Determine the (X, Y) coordinate at the center of the cell enclosing the given text.  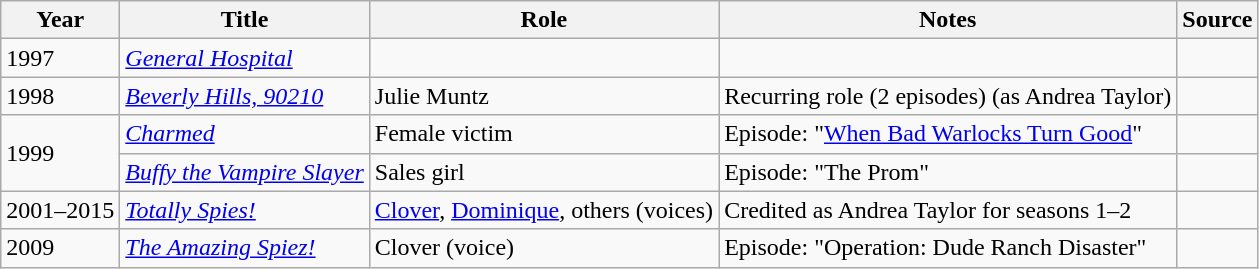
Credited as Andrea Taylor for seasons 1–2 (948, 210)
Totally Spies! (244, 210)
Clover, Dominique, others (voices) (544, 210)
Beverly Hills, 90210 (244, 96)
Episode: "The Prom" (948, 172)
Year (60, 20)
Julie Muntz (544, 96)
Female victim (544, 134)
Episode: "Operation: Dude Ranch Disaster" (948, 248)
1999 (60, 153)
Episode: "When Bad Warlocks Turn Good" (948, 134)
Source (1218, 20)
Title (244, 20)
Role (544, 20)
Recurring role (2 episodes) (as Andrea Taylor) (948, 96)
1998 (60, 96)
General Hospital (244, 58)
Clover (voice) (544, 248)
Buffy the Vampire Slayer (244, 172)
1997 (60, 58)
The Amazing Spiez! (244, 248)
2001–2015 (60, 210)
Sales girl (544, 172)
Notes (948, 20)
Charmed (244, 134)
2009 (60, 248)
